Return (X, Y) of the center of cell containing provided text 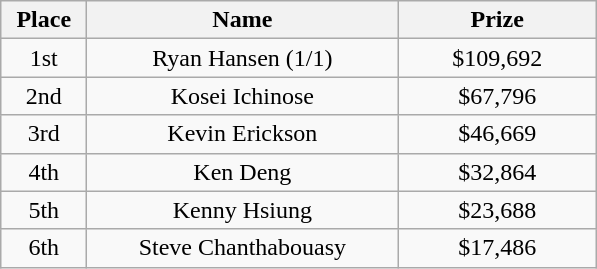
Steve Chanthabouasy (242, 248)
$32,864 (498, 172)
Prize (498, 20)
$17,486 (498, 248)
2nd (44, 96)
Ken Deng (242, 172)
Name (242, 20)
Kenny Hsiung (242, 210)
Ryan Hansen (1/1) (242, 58)
Place (44, 20)
3rd (44, 134)
5th (44, 210)
$109,692 (498, 58)
$67,796 (498, 96)
6th (44, 248)
1st (44, 58)
$23,688 (498, 210)
$46,669 (498, 134)
Kevin Erickson (242, 134)
4th (44, 172)
Kosei Ichinose (242, 96)
